Extract the [X, Y] coordinate from the center of the cell holding the provided text.  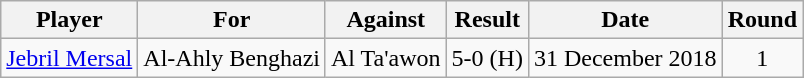
Against [386, 20]
Player [70, 20]
Result [487, 20]
Round [762, 20]
31 December 2018 [625, 58]
Al-Ahly Benghazi [232, 58]
Al Ta'awon [386, 58]
1 [762, 58]
Date [625, 20]
For [232, 20]
5-0 (H) [487, 58]
Jebril Mersal [70, 58]
